Capture the cell that displays the provided text and extract its [X, Y] central coordinate. 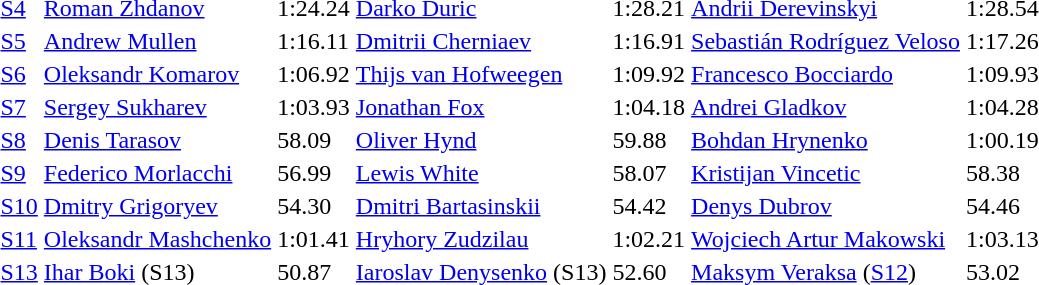
Federico Morlacchi [157, 173]
1:09.92 [649, 74]
1:03.93 [314, 107]
56.99 [314, 173]
1:16.91 [649, 41]
Thijs van Hofweegen [481, 74]
Oleksandr Mashchenko [157, 239]
1:16.11 [314, 41]
58.07 [649, 173]
Kristijan Vincetic [826, 173]
Jonathan Fox [481, 107]
54.30 [314, 206]
Sebastián Rodríguez Veloso [826, 41]
1:04.18 [649, 107]
Sergey Sukharev [157, 107]
Dmitri Bartasinskii [481, 206]
Andrei Gladkov [826, 107]
54.42 [649, 206]
Denys Dubrov [826, 206]
Denis Tarasov [157, 140]
Andrew Mullen [157, 41]
Francesco Bocciardo [826, 74]
Dmitry Grigoryev [157, 206]
58.09 [314, 140]
59.88 [649, 140]
Hryhory Zudzilau [481, 239]
Dmitrii Cherniaev [481, 41]
1:02.21 [649, 239]
Bohdan Hrynenko [826, 140]
Oleksandr Komarov [157, 74]
1:06.92 [314, 74]
1:01.41 [314, 239]
Wojciech Artur Makowski [826, 239]
Oliver Hynd [481, 140]
Lewis White [481, 173]
